Capture the cell that displays the provided text and extract its (x, y) central coordinate. 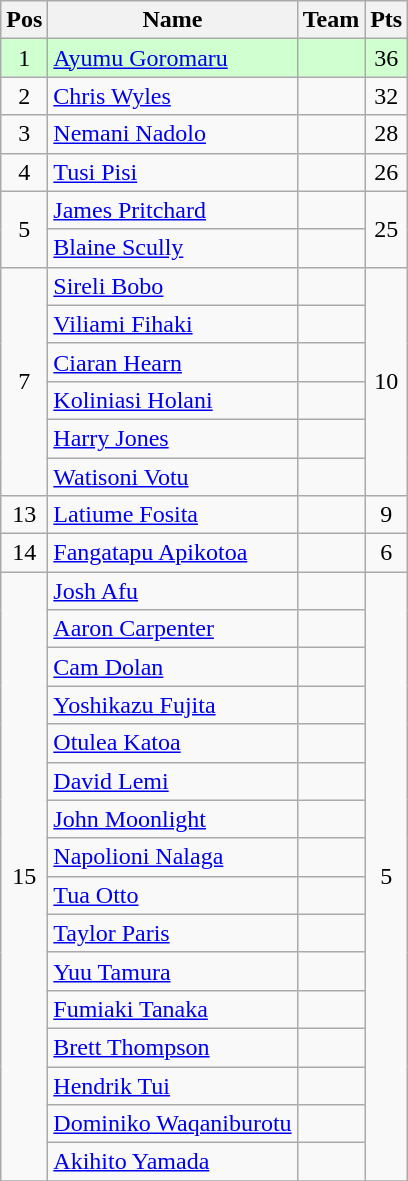
28 (386, 134)
13 (24, 515)
Harry Jones (172, 438)
Pts (386, 20)
Fangatapu Apikotoa (172, 553)
Akihito Yamada (172, 1162)
Fumiaki Tanaka (172, 1009)
Ayumu Goromaru (172, 58)
Otulea Katoa (172, 743)
John Moonlight (172, 819)
26 (386, 172)
Dominiko Waqaniburotu (172, 1124)
Viliami Fihaki (172, 324)
36 (386, 58)
7 (24, 381)
6 (386, 553)
10 (386, 381)
Brett Thompson (172, 1047)
15 (24, 876)
Ciaran Hearn (172, 362)
Sireli Bobo (172, 286)
Nemani Nadolo (172, 134)
Taylor Paris (172, 933)
David Lemi (172, 781)
James Pritchard (172, 210)
Blaine Scully (172, 248)
Tusi Pisi (172, 172)
Cam Dolan (172, 667)
Hendrik Tui (172, 1085)
Napolioni Nalaga (172, 857)
Yuu Tamura (172, 971)
Team (331, 20)
14 (24, 553)
9 (386, 515)
Koliniasi Holani (172, 400)
Yoshikazu Fujita (172, 705)
Name (172, 20)
Pos (24, 20)
25 (386, 229)
Aaron Carpenter (172, 629)
1 (24, 58)
4 (24, 172)
Josh Afu (172, 591)
3 (24, 134)
Chris Wyles (172, 96)
Tua Otto (172, 895)
Latiume Fosita (172, 515)
Watisoni Votu (172, 477)
32 (386, 96)
2 (24, 96)
